Return the [x, y] coordinate for the center point of the cell that contains the specified text.  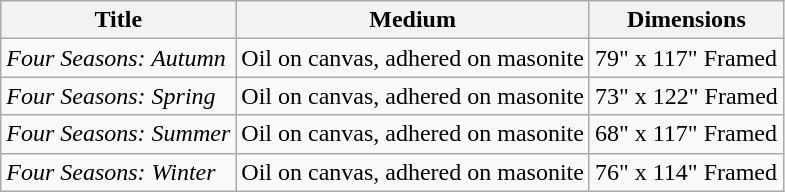
Four Seasons: Autumn [118, 58]
Four Seasons: Summer [118, 134]
Four Seasons: Spring [118, 96]
79" x 117" Framed [686, 58]
76" x 114" Framed [686, 172]
Dimensions [686, 20]
Four Seasons: Winter [118, 172]
68" x 117" Framed [686, 134]
Medium [413, 20]
73" x 122" Framed [686, 96]
Title [118, 20]
